Search for the cell housing the specified text and yield its (X, Y) center coordinate. 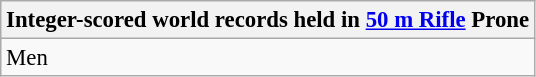
Men (268, 58)
Integer-scored world records held in 50 m Rifle Prone (268, 20)
